Detect which cell encompasses the target text, then output its [X, Y] center coordinate. 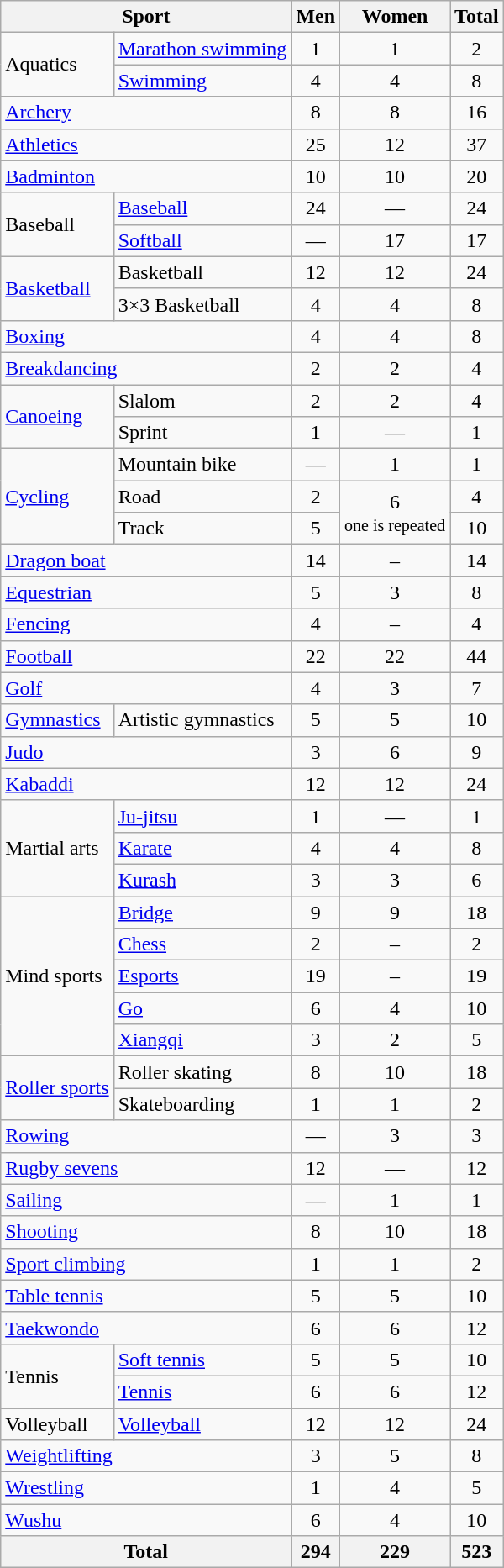
Fencing [146, 624]
Canoeing [57, 417]
44 [477, 656]
Road [202, 497]
Taekwondo [146, 1328]
Equestrian [146, 592]
Aquatics [57, 65]
Kabaddi [146, 784]
Table tennis [146, 1296]
Esports [202, 976]
Skateboarding [202, 1104]
Sailing [146, 1200]
Football [146, 656]
Rugby sevens [146, 1168]
Artistic gymnastics [202, 720]
Bridge [202, 912]
Kurash [202, 880]
294 [316, 1552]
Rowing [146, 1136]
16 [477, 113]
37 [477, 145]
Wushu [146, 1520]
Karate [202, 848]
Sport climbing [146, 1264]
7 [477, 688]
Roller sports [57, 1088]
Mountain bike [202, 465]
3×3 Basketball [202, 304]
Breakdancing [146, 368]
Dragon boat [146, 560]
523 [477, 1552]
Women [395, 17]
Mind sports [57, 976]
229 [395, 1552]
Shooting [146, 1232]
Archery [146, 113]
Judo [146, 752]
Swimming [202, 81]
Weightlifting [146, 1456]
Slalom [202, 401]
Athletics [146, 145]
Sprint [202, 433]
Gymnastics [57, 720]
Boxing [146, 336]
Badminton [146, 176]
Track [202, 529]
Marathon swimming [202, 49]
6one is repeated [395, 513]
Golf [146, 688]
Roller skating [202, 1072]
20 [477, 176]
Softball [202, 240]
Cycling [57, 497]
Men [316, 17]
25 [316, 145]
Xiangqi [202, 1040]
Ju-jitsu [202, 816]
Soft tennis [202, 1360]
Go [202, 1008]
Wrestling [146, 1488]
Chess [202, 944]
Sport [146, 17]
Martial arts [57, 848]
